Output the [X, Y] coordinate of the center of the cell containing the given text.  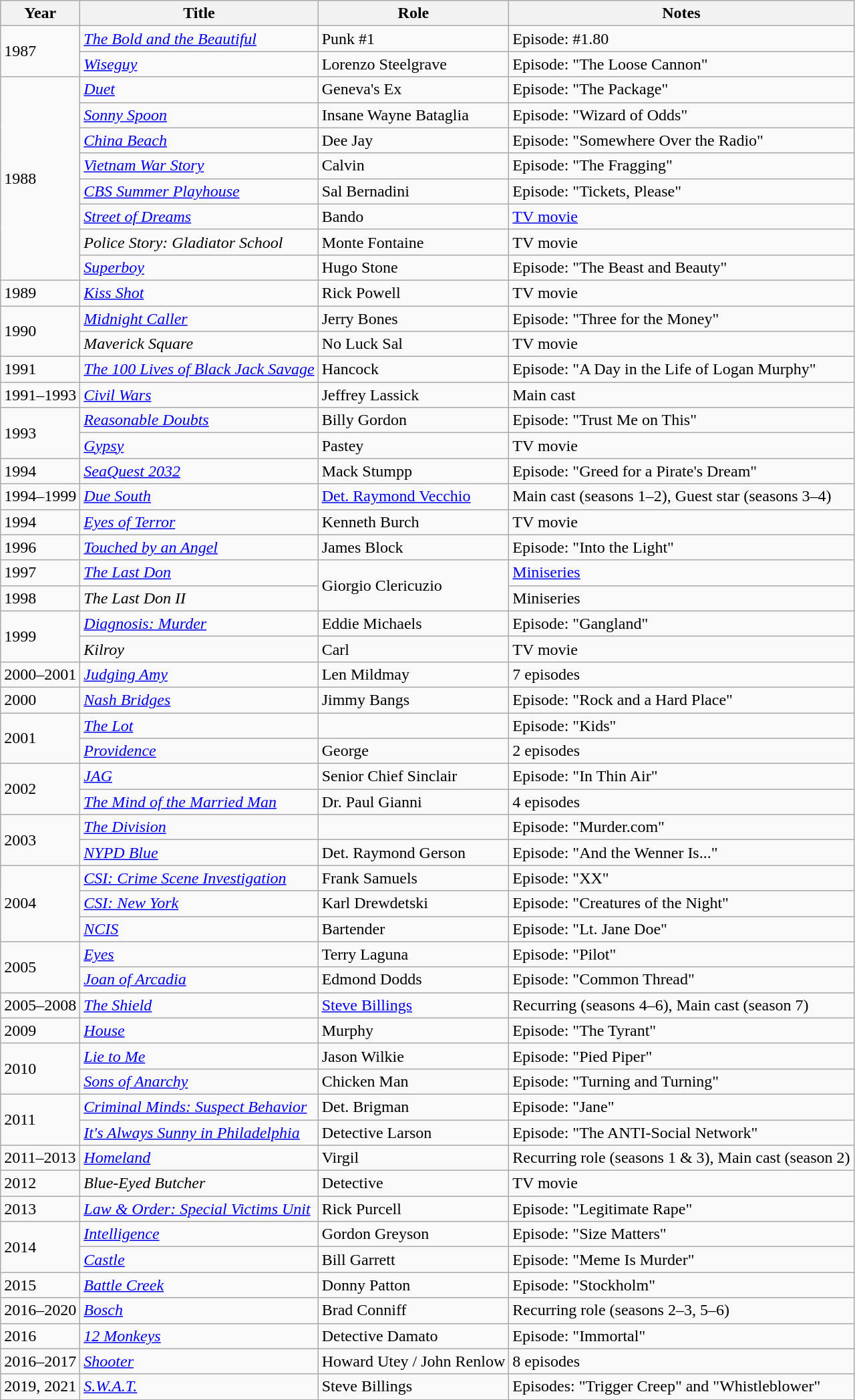
The Bold and the Beautiful [199, 39]
JAG [199, 777]
Episode: "Trust Me on This" [681, 420]
2005–2008 [40, 1005]
Episode: "Pilot" [681, 954]
Title [199, 13]
NYPD Blue [199, 853]
Episode: "Immortal" [681, 1336]
Wiseguy [199, 64]
Lorenzo Steelgrave [413, 64]
1991–1993 [40, 395]
The Mind of the Married Man [199, 802]
Episode: "The Package" [681, 90]
2019, 2021 [40, 1387]
Virgil [413, 1158]
Lie to Me [199, 1056]
Billy Gordon [413, 420]
Criminal Minds: Suspect Behavior [199, 1107]
Recurring role (seasons 1 & 3), Main cast (season 2) [681, 1158]
Blue-Eyed Butcher [199, 1183]
China Beach [199, 140]
Episode: "Greed for a Pirate's Dream" [681, 471]
Episode: "Size Matters" [681, 1234]
Jason Wilkie [413, 1056]
2014 [40, 1247]
1997 [40, 573]
2009 [40, 1030]
2000 [40, 700]
Episode: "XX" [681, 878]
Jimmy Bangs [413, 700]
1990 [40, 331]
Episode: "Meme Is Murder" [681, 1260]
Episodes: "Trigger Creep" and "Whistleblower" [681, 1387]
Touched by an Angel [199, 547]
Episode: "The Beast and Beauty" [681, 267]
Geneva's Ex [413, 90]
Episode: "A Day in the Life of Logan Murphy" [681, 370]
Terry Laguna [413, 954]
Sal Bernadini [413, 191]
1987 [40, 51]
Hancock [413, 370]
Bartender [413, 929]
Murphy [413, 1030]
Senior Chief Sinclair [413, 777]
Monte Fontaine [413, 242]
Episode: "Gangland" [681, 623]
Providence [199, 751]
Det. Raymond Vecchio [413, 497]
Dr. Paul Gianni [413, 802]
Det. Raymond Gerson [413, 853]
Episode: "And the Wenner Is..." [681, 853]
Detective Larson [413, 1133]
Bill Garrett [413, 1260]
Kiss Shot [199, 293]
Bosch [199, 1310]
Duet [199, 90]
Howard Utey / John Renlow [413, 1361]
Sons of Anarchy [199, 1081]
Episode: "Into the Light" [681, 547]
2004 [40, 903]
Mack Stumpp [413, 471]
Frank Samuels [413, 878]
Police Story: Gladiator School [199, 242]
2003 [40, 840]
1988 [40, 178]
Jeffrey Lassick [413, 395]
Pastey [413, 446]
Det. Brigman [413, 1107]
Sonny Spoon [199, 115]
4 episodes [681, 802]
Episode: "Kids" [681, 725]
Rick Powell [413, 293]
1993 [40, 433]
Detective [413, 1183]
Role [413, 13]
Brad Conniff [413, 1310]
Episode: "Creatures of the Night" [681, 903]
Episode: "The ANTI-Social Network" [681, 1133]
Insane Wayne Bataglia [413, 115]
SeaQuest 2032 [199, 471]
George [413, 751]
Episode: "Tickets, Please" [681, 191]
Episode: "The Fragging" [681, 166]
2015 [40, 1285]
Dee Jay [413, 140]
2011 [40, 1119]
Joan of Arcadia [199, 980]
Episode: "Jane" [681, 1107]
Hugo Stone [413, 267]
Main cast (seasons 1–2), Guest star (seasons 3–4) [681, 497]
Judging Amy [199, 674]
Eyes of Terror [199, 522]
Superboy [199, 267]
Shooter [199, 1361]
S.W.A.T. [199, 1387]
The Last Don II [199, 598]
1999 [40, 636]
Recurring (seasons 4–6), Main cast (season 7) [681, 1005]
2016–2020 [40, 1310]
Chicken Man [413, 1081]
The 100 Lives of Black Jack Savage [199, 370]
12 Monkeys [199, 1336]
Giorgio Clericuzio [413, 585]
Reasonable Doubts [199, 420]
1991 [40, 370]
2000–2001 [40, 674]
7 episodes [681, 674]
Episode: "Common Thread" [681, 980]
1989 [40, 293]
Main cast [681, 395]
Kenneth Burch [413, 522]
2016–2017 [40, 1361]
Episode: "Turning and Turning" [681, 1081]
Diagnosis: Murder [199, 623]
Episode: "Legitimate Rape" [681, 1209]
Year [40, 13]
Episode: "Pied Piper" [681, 1056]
Bando [413, 217]
Detective Damato [413, 1336]
It's Always Sunny in Philadelphia [199, 1133]
The Last Don [199, 573]
Eyes [199, 954]
Intelligence [199, 1234]
2012 [40, 1183]
Episode: "Lt. Jane Doe" [681, 929]
Recurring role (seasons 2–3, 5–6) [681, 1310]
Eddie Michaels [413, 623]
Punk #1 [413, 39]
Donny Patton [413, 1285]
2010 [40, 1069]
1998 [40, 598]
House [199, 1030]
1996 [40, 547]
2 episodes [681, 751]
CBS Summer Playhouse [199, 191]
NCIS [199, 929]
2011–2013 [40, 1158]
2016 [40, 1336]
Episode: "Somewhere Over the Radio" [681, 140]
Episode: "Rock and a Hard Place" [681, 700]
Midnight Caller [199, 319]
The Lot [199, 725]
Rick Purcell [413, 1209]
The Division [199, 827]
Gypsy [199, 446]
8 episodes [681, 1361]
CSI: Crime Scene Investigation [199, 878]
Jerry Bones [413, 319]
Episode: "Wizard of Odds" [681, 115]
Civil Wars [199, 395]
CSI: New York [199, 903]
Len Mildmay [413, 674]
Episode: "The Tyrant" [681, 1030]
1994–1999 [40, 497]
Episode: #1.80 [681, 39]
Episode: "Murder.com" [681, 827]
Law & Order: Special Victims Unit [199, 1209]
Carl [413, 649]
2005 [40, 967]
The Shield [199, 1005]
Gordon Greyson [413, 1234]
Episode: "In Thin Air" [681, 777]
Street of Dreams [199, 217]
Episode: "Three for the Money" [681, 319]
2001 [40, 738]
Calvin [413, 166]
Homeland [199, 1158]
Karl Drewdetski [413, 903]
Nash Bridges [199, 700]
Castle [199, 1260]
Episode: "The Loose Cannon" [681, 64]
Episode: "Stockholm" [681, 1285]
Due South [199, 497]
Notes [681, 13]
Maverick Square [199, 344]
Edmond Dodds [413, 980]
James Block [413, 547]
Battle Creek [199, 1285]
2002 [40, 789]
No Luck Sal [413, 344]
Vietnam War Story [199, 166]
2013 [40, 1209]
Kilroy [199, 649]
